Identify which cell holds the provided text, then report its [X, Y] central coordinate. 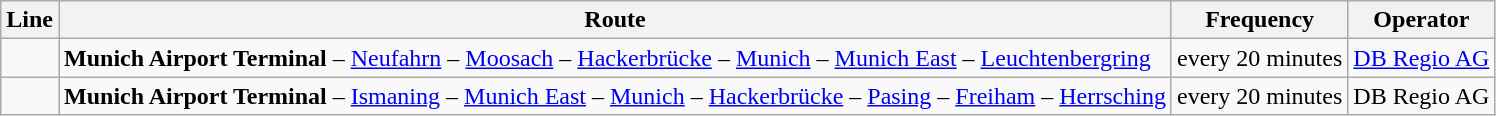
Munich Airport Terminal – Ismaning – Munich East – Munich – Hackerbrücke – Pasing – Freiham – Herrsching [614, 96]
Operator [1422, 20]
Route [614, 20]
Frequency [1259, 20]
Munich Airport Terminal – Neufahrn – Moosach – Hackerbrücke – Munich – Munich East – Leuchtenbergring [614, 58]
Line [30, 20]
